Extract the (x, y) coordinate from the center of the cell holding the provided text.  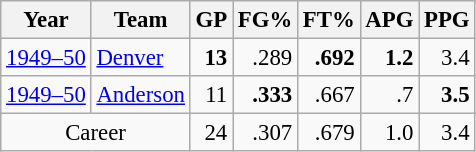
.7 (390, 95)
24 (211, 133)
13 (211, 58)
.679 (330, 133)
1.2 (390, 58)
.692 (330, 58)
PPG (447, 20)
3.5 (447, 95)
.667 (330, 95)
.333 (264, 95)
FT% (330, 20)
Career (96, 133)
1.0 (390, 133)
Year (46, 20)
11 (211, 95)
GP (211, 20)
Team (140, 20)
Denver (140, 58)
FG% (264, 20)
Anderson (140, 95)
.307 (264, 133)
.289 (264, 58)
APG (390, 20)
